Locate the cell with the specified text and output its [X, Y] center coordinate. 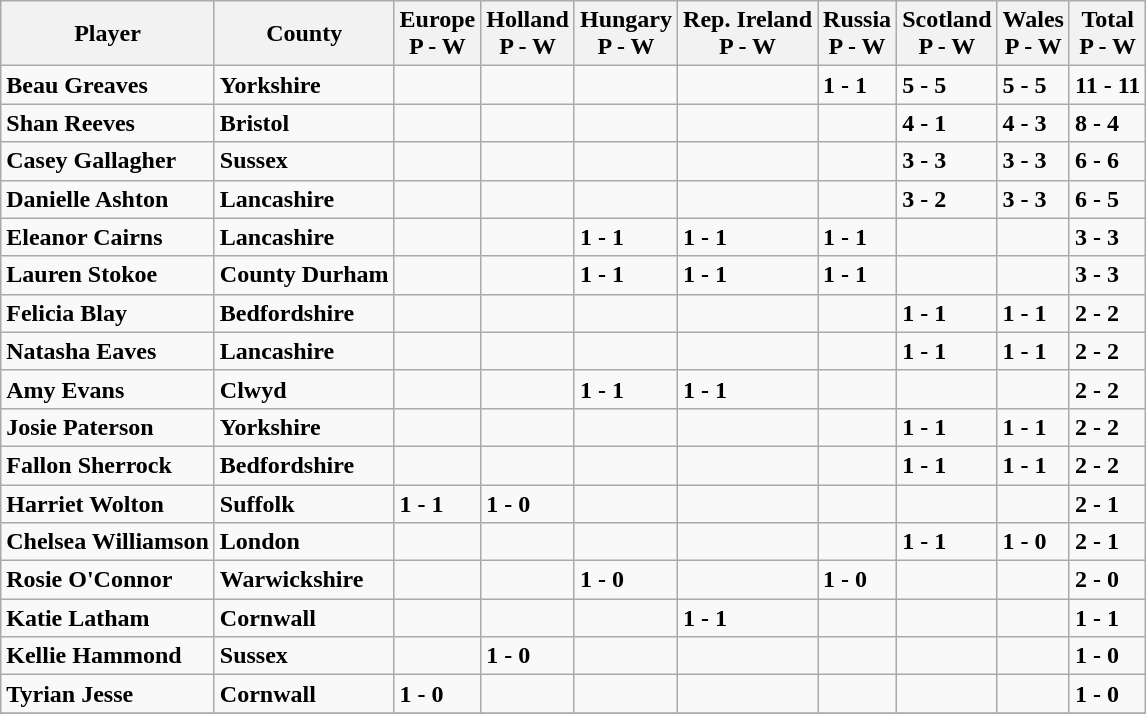
Eleanor Cairns [108, 237]
ScotlandP - W [947, 34]
6 - 6 [1107, 161]
EuropeP - W [438, 34]
4 - 1 [947, 123]
London [304, 542]
WalesP - W [1033, 34]
Josie Paterson [108, 427]
4 - 3 [1033, 123]
8 - 4 [1107, 123]
County Durham [304, 275]
Rosie O'Connor [108, 580]
Tyrian Jesse [108, 694]
Bristol [304, 123]
Amy Evans [108, 389]
HollandP - W [528, 34]
11 - 11 [1107, 85]
Chelsea Williamson [108, 542]
Natasha Eaves [108, 351]
2 - 0 [1107, 580]
Player [108, 34]
Beau Greaves [108, 85]
Katie Latham [108, 618]
Fallon Sherrock [108, 465]
6 - 5 [1107, 199]
Warwickshire [304, 580]
Rep. IrelandP - W [748, 34]
HungaryP - W [626, 34]
Shan Reeves [108, 123]
Lauren Stokoe [108, 275]
Felicia Blay [108, 313]
Casey Gallagher [108, 161]
Clwyd [304, 389]
3 - 2 [947, 199]
Kellie Hammond [108, 656]
RussiaP - W [858, 34]
Danielle Ashton [108, 199]
Harriet Wolton [108, 503]
County [304, 34]
Suffolk [304, 503]
TotalP - W [1107, 34]
